Search for the cell housing the specified text and yield its [x, y] center coordinate. 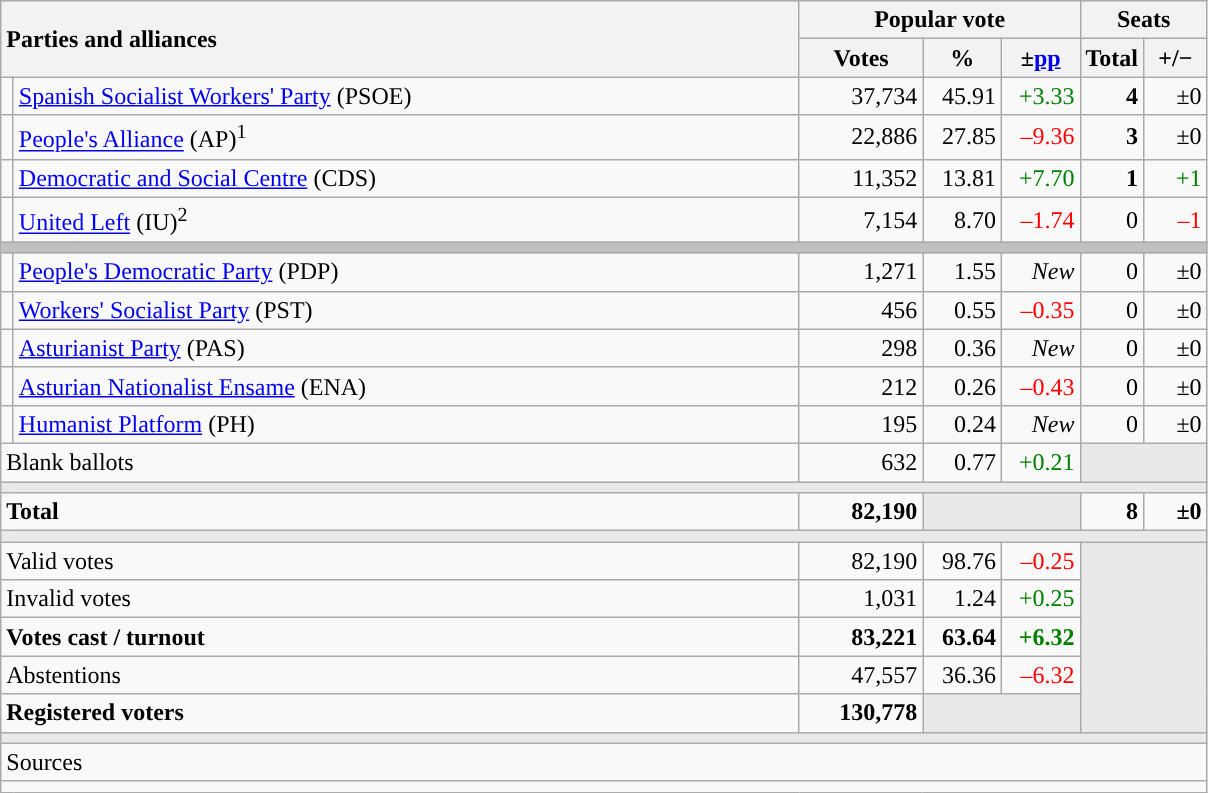
–0.35 [1040, 310]
–1.74 [1040, 220]
Asturian Nationalist Ensame (ENA) [406, 386]
13.81 [962, 178]
0.26 [962, 386]
Workers' Socialist Party (PST) [406, 310]
Votes cast / turnout [400, 637]
Seats [1144, 20]
+0.21 [1040, 462]
0.77 [962, 462]
+/− [1176, 58]
98.76 [962, 561]
Registered voters [400, 713]
Asturianist Party (PAS) [406, 348]
8.70 [962, 220]
63.64 [962, 637]
+0.25 [1040, 599]
Spanish Socialist Workers' Party (PSOE) [406, 96]
Sources [604, 762]
1.55 [962, 272]
–9.36 [1040, 138]
11,352 [861, 178]
Votes [861, 58]
–1 [1176, 220]
22,886 [861, 138]
632 [861, 462]
298 [861, 348]
4 [1112, 96]
Blank ballots [400, 462]
1.24 [962, 599]
3 [1112, 138]
–6.32 [1040, 675]
Humanist Platform (PH) [406, 424]
+7.70 [1040, 178]
37,734 [861, 96]
Democratic and Social Centre (CDS) [406, 178]
27.85 [962, 138]
47,557 [861, 675]
Valid votes [400, 561]
1,271 [861, 272]
Abstentions [400, 675]
1 [1112, 178]
1,031 [861, 599]
195 [861, 424]
+6.32 [1040, 637]
Popular vote [940, 20]
36.36 [962, 675]
% [962, 58]
45.91 [962, 96]
Invalid votes [400, 599]
Parties and alliances [400, 39]
8 [1112, 512]
–0.43 [1040, 386]
0.55 [962, 310]
+1 [1176, 178]
456 [861, 310]
0.36 [962, 348]
+3.33 [1040, 96]
±pp [1040, 58]
7,154 [861, 220]
People's Alliance (AP)1 [406, 138]
212 [861, 386]
83,221 [861, 637]
People's Democratic Party (PDP) [406, 272]
United Left (IU)2 [406, 220]
–0.25 [1040, 561]
130,778 [861, 713]
0.24 [962, 424]
